For the text-containing cell, return its midpoint in (x, y) coordinate format. 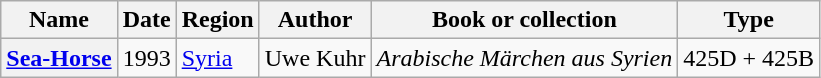
425D + 425B (749, 58)
Region (218, 20)
1993 (146, 58)
Sea-Horse (59, 58)
Type (749, 20)
Syria (218, 58)
Uwe Kuhr (315, 58)
Arabische Märchen aus Syrien (524, 58)
Name (59, 20)
Book or collection (524, 20)
Date (146, 20)
Author (315, 20)
